Return the (x, y) coordinate for the center point of the cell that contains the specified text.  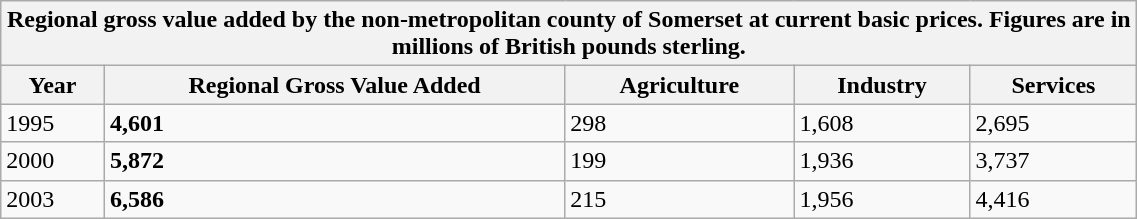
Regional gross value added by the non-metropolitan county of Somerset at current basic prices. Figures are in millions of British pounds sterling. (569, 34)
215 (680, 199)
2,695 (1054, 123)
4,601 (334, 123)
2000 (53, 161)
2003 (53, 199)
1,936 (882, 161)
Regional Gross Value Added (334, 85)
3,737 (1054, 161)
4,416 (1054, 199)
1995 (53, 123)
Year (53, 85)
298 (680, 123)
199 (680, 161)
6,586 (334, 199)
1,608 (882, 123)
5,872 (334, 161)
Services (1054, 85)
1,956 (882, 199)
Industry (882, 85)
Agriculture (680, 85)
